Search for the cell housing the specified text and yield its [x, y] center coordinate. 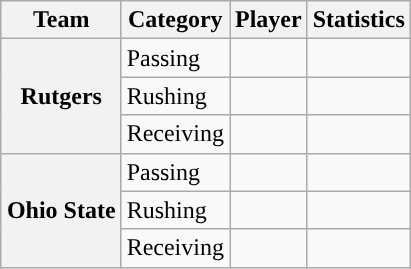
Statistics [358, 20]
Team [61, 20]
Player [269, 20]
Ohio State [61, 210]
Rutgers [61, 96]
Category [175, 20]
